Locate the cell with the specified text and output its (X, Y) center coordinate. 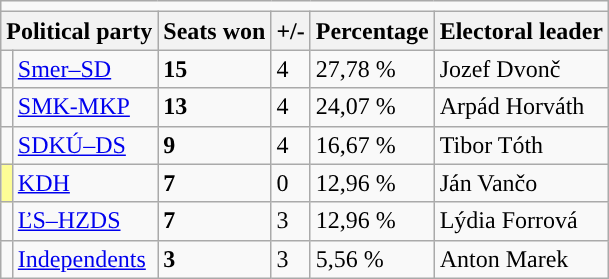
Tibor Tóth (521, 145)
SMK-MKP (84, 107)
Electoral leader (521, 31)
ĽS–HZDS (84, 221)
Lýdia Forrová (521, 221)
27,78 % (372, 69)
Seats won (214, 31)
16,67 % (372, 145)
Smer–SD (84, 69)
5,56 % (372, 259)
Percentage (372, 31)
9 (214, 145)
Political party (80, 31)
KDH (84, 183)
SDKÚ–DS (84, 145)
Independents (84, 259)
Anton Marek (521, 259)
24,07 % (372, 107)
15 (214, 69)
Jozef Dvonč (521, 69)
13 (214, 107)
Ján Vančo (521, 183)
+/- (290, 31)
0 (290, 183)
Arpád Horváth (521, 107)
